Determine the [x, y] coordinate at the center of the cell enclosing the given text.  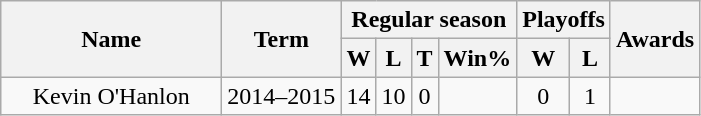
2014–2015 [282, 96]
14 [358, 96]
Win% [478, 58]
T [424, 58]
10 [394, 96]
Name [112, 39]
1 [590, 96]
Playoffs [564, 20]
Awards [654, 39]
Kevin O'Hanlon [112, 96]
Regular season [429, 20]
Term [282, 39]
